Provide the [X, Y] coordinate of the cell's center where the given text is located.  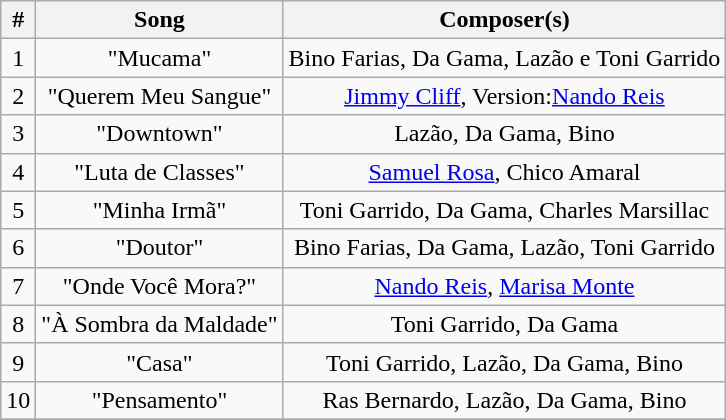
3 [18, 134]
2 [18, 96]
9 [18, 362]
"Querem Meu Sangue" [160, 96]
Ras Bernardo, Lazão, Da Gama, Bino [504, 400]
Lazão, Da Gama, Bino [504, 134]
"Pensamento" [160, 400]
5 [18, 210]
7 [18, 286]
Jimmy Cliff, Version:Nando Reis [504, 96]
Composer(s) [504, 20]
1 [18, 58]
4 [18, 172]
# [18, 20]
Toni Garrido, Da Gama [504, 324]
8 [18, 324]
"Minha Irmã" [160, 210]
Song [160, 20]
"À Sombra da Maldade" [160, 324]
Nando Reis, Marisa Monte [504, 286]
"Onde Você Mora?" [160, 286]
Samuel Rosa, Chico Amaral [504, 172]
"Doutor" [160, 248]
"Casa" [160, 362]
10 [18, 400]
"Mucama" [160, 58]
Toni Garrido, Da Gama, Charles Marsillac [504, 210]
Bino Farias, Da Gama, Lazão e Toni Garrido [504, 58]
Bino Farias, Da Gama, Lazão, Toni Garrido [504, 248]
Toni Garrido, Lazão, Da Gama, Bino [504, 362]
"Luta de Classes" [160, 172]
"Downtown" [160, 134]
6 [18, 248]
